Extract the [x, y] coordinate from the center of the cell holding the provided text.  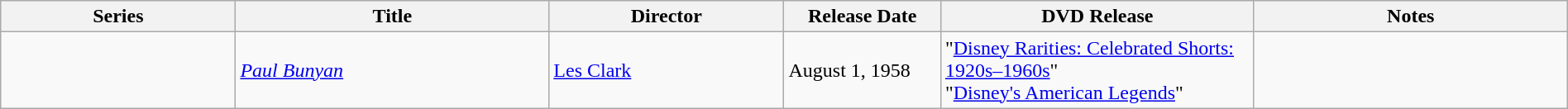
Series [118, 17]
Release Date [862, 17]
Director [667, 17]
Paul Bunyan [392, 70]
DVD Release [1097, 17]
Les Clark [667, 70]
Notes [1411, 17]
"Disney Rarities: Celebrated Shorts: 1920s–1960s" "Disney's American Legends" [1097, 70]
Title [392, 17]
August 1, 1958 [862, 70]
